Scan for the cell matching the given text and deliver its (x, y) coordinate at center. 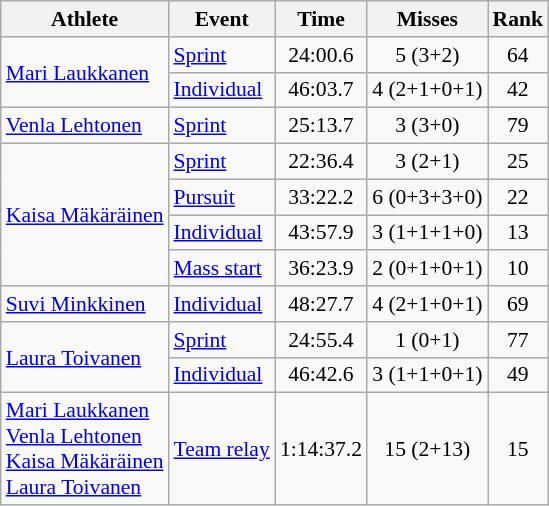
43:57.9 (321, 233)
69 (518, 304)
64 (518, 55)
13 (518, 233)
46:42.6 (321, 375)
79 (518, 126)
36:23.9 (321, 269)
Time (321, 19)
24:55.4 (321, 340)
Kaisa Mäkäräinen (85, 215)
Venla Lehtonen (85, 126)
Pursuit (222, 197)
24:00.6 (321, 55)
Mari Laukkanen (85, 72)
22 (518, 197)
46:03.7 (321, 90)
42 (518, 90)
33:22.2 (321, 197)
3 (1+1+0+1) (427, 375)
Laura Toivanen (85, 358)
Mass start (222, 269)
48:27.7 (321, 304)
77 (518, 340)
2 (0+1+0+1) (427, 269)
3 (2+1) (427, 162)
10 (518, 269)
22:36.4 (321, 162)
Misses (427, 19)
Athlete (85, 19)
25:13.7 (321, 126)
15 (2+13) (427, 449)
1:14:37.2 (321, 449)
Rank (518, 19)
Mari LaukkanenVenla LehtonenKaisa MäkäräinenLaura Toivanen (85, 449)
49 (518, 375)
Event (222, 19)
3 (3+0) (427, 126)
25 (518, 162)
1 (0+1) (427, 340)
Suvi Minkkinen (85, 304)
5 (3+2) (427, 55)
6 (0+3+3+0) (427, 197)
Team relay (222, 449)
3 (1+1+1+0) (427, 233)
15 (518, 449)
